Scan for the cell matching the given text and deliver its [X, Y] coordinate at center. 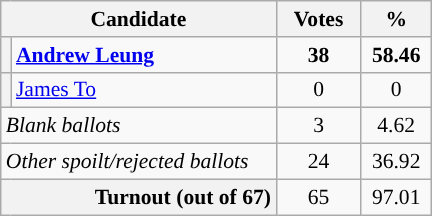
3 [318, 126]
36.92 [396, 162]
Blank ballots [138, 126]
38 [318, 55]
Candidate [138, 19]
Other spoilt/rejected ballots [138, 162]
4.62 [396, 126]
James To [144, 90]
% [396, 19]
58.46 [396, 55]
24 [318, 162]
65 [318, 197]
Turnout (out of 67) [138, 197]
Andrew Leung [144, 55]
Votes [318, 19]
97.01 [396, 197]
